Search for the cell housing the specified text and yield its (x, y) center coordinate. 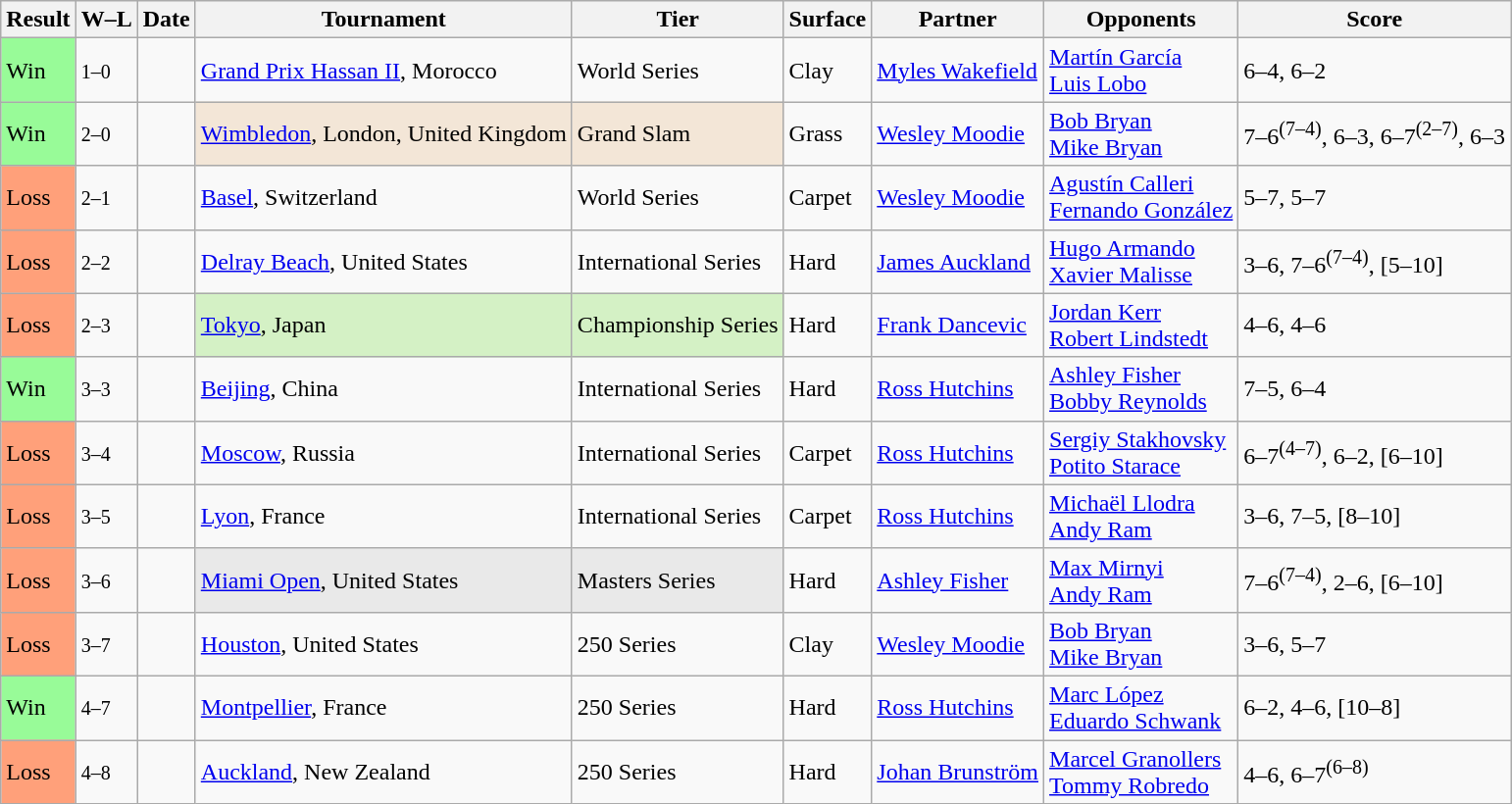
3–6, 5–7 (1375, 643)
7–6(7–4), 6–3, 6–7(2–7), 6–3 (1375, 133)
Delray Beach, United States (383, 261)
3–6, 7–6(7–4), [5–10] (1375, 261)
3–6, 7–5, [8–10] (1375, 516)
Marcel Granollers Tommy Robredo (1141, 771)
2–0 (106, 133)
1–0 (106, 71)
Surface (828, 20)
Grass (828, 133)
Grand Slam (678, 133)
Tournament (383, 20)
James Auckland (958, 261)
4–6, 6–7(6–8) (1375, 771)
Johan Brunström (958, 771)
Basel, Switzerland (383, 198)
3–5 (106, 516)
Tokyo, Japan (383, 326)
Agustín Calleri Fernando González (1141, 198)
Marc López Eduardo Schwank (1141, 708)
2–1 (106, 198)
Montpellier, France (383, 708)
2–2 (106, 261)
Grand Prix Hassan II, Morocco (383, 71)
Jordan Kerr Robert Lindstedt (1141, 326)
Partner (958, 20)
Martín García Luis Lobo (1141, 71)
Auckland, New Zealand (383, 771)
Beijing, China (383, 388)
4–7 (106, 708)
7–6(7–4), 2–6, [6–10] (1375, 580)
W–L (106, 20)
Moscow, Russia (383, 453)
Masters Series (678, 580)
Ashley Fisher Bobby Reynolds (1141, 388)
Frank Dancevic (958, 326)
Myles Wakefield (958, 71)
4–8 (106, 771)
Sergiy Stakhovsky Potito Starace (1141, 453)
Houston, United States (383, 643)
Championship Series (678, 326)
Lyon, France (383, 516)
Date (167, 20)
6–2, 4–6, [10–8] (1375, 708)
3–3 (106, 388)
3–4 (106, 453)
Wimbledon, London, United Kingdom (383, 133)
Tier (678, 20)
3–6 (106, 580)
4–6, 4–6 (1375, 326)
7–5, 6–4 (1375, 388)
6–7(4–7), 6–2, [6–10] (1375, 453)
Ashley Fisher (958, 580)
6–4, 6–2 (1375, 71)
Michaël Llodra Andy Ram (1141, 516)
2–3 (106, 326)
Score (1375, 20)
Opponents (1141, 20)
Hugo Armando Xavier Malisse (1141, 261)
5–7, 5–7 (1375, 198)
Miami Open, United States (383, 580)
Max Mirnyi Andy Ram (1141, 580)
3–7 (106, 643)
Result (38, 20)
